From the cell containing the given text, extract its center point as (X, Y) coordinate. 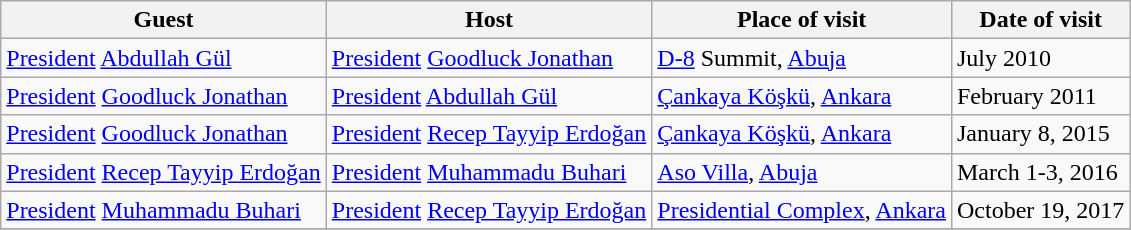
October 19, 2017 (1040, 210)
Aso Villa, Abuja (802, 172)
Guest (164, 20)
D-8 Summit, Abuja (802, 58)
Place of visit (802, 20)
Presidential Complex, Ankara (802, 210)
Host (489, 20)
January 8, 2015 (1040, 134)
Date of visit (1040, 20)
February 2011 (1040, 96)
March 1-3, 2016 (1040, 172)
July 2010 (1040, 58)
